Scan for the cell matching the given text and deliver its [x, y] coordinate at center. 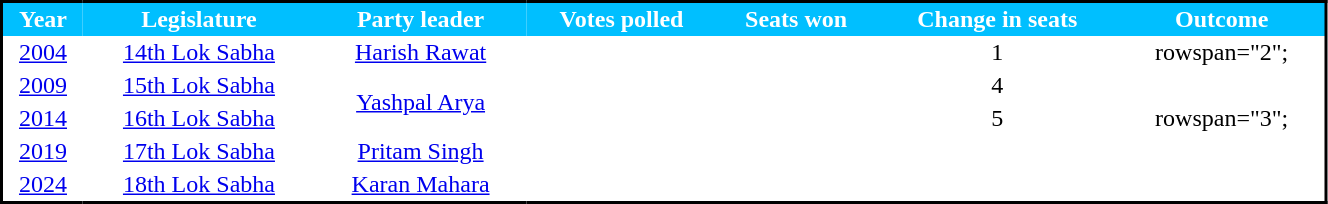
Yashpal Arya [420, 102]
Change in seats [997, 19]
16th Lok Sabha [199, 118]
rowspan="3"; [1222, 118]
Outcome [1222, 19]
Karan Mahara [420, 185]
14th Lok Sabha [199, 52]
2009 [42, 86]
17th Lok Sabha [199, 152]
18th Lok Sabha [199, 185]
2014 [42, 118]
4 [997, 86]
2024 [42, 185]
15th Lok Sabha [199, 86]
Party leader [420, 19]
Year [42, 19]
rowspan="2"; [1222, 52]
1 [997, 52]
Legislature [199, 19]
5 [997, 118]
Harish Rawat [420, 52]
Seats won [796, 19]
Pritam Singh [420, 152]
Votes polled [622, 19]
2004 [42, 52]
2019 [42, 152]
